From the cell containing the given text, extract its center point as (x, y) coordinate. 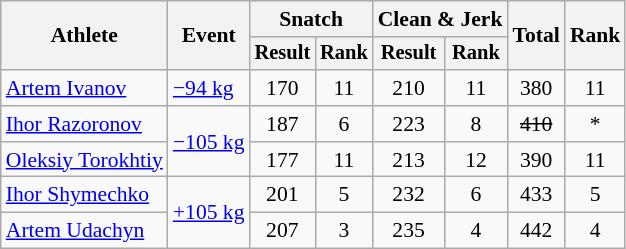
Athlete (84, 36)
170 (283, 88)
210 (409, 88)
213 (409, 160)
442 (536, 231)
Snatch (312, 19)
* (596, 124)
3 (344, 231)
−94 kg (209, 88)
232 (409, 195)
8 (476, 124)
12 (476, 160)
223 (409, 124)
390 (536, 160)
Artem Udachyn (84, 231)
Event (209, 36)
Artem Ivanov (84, 88)
380 (536, 88)
433 (536, 195)
Ihor Razoronov (84, 124)
201 (283, 195)
+105 kg (209, 212)
Ihor Shymechko (84, 195)
207 (283, 231)
410 (536, 124)
−105 kg (209, 142)
Total (536, 36)
187 (283, 124)
235 (409, 231)
Clean & Jerk (440, 19)
Oleksiy Torokhtiy (84, 160)
177 (283, 160)
